Identify which cell holds the provided text, then report its [x, y] central coordinate. 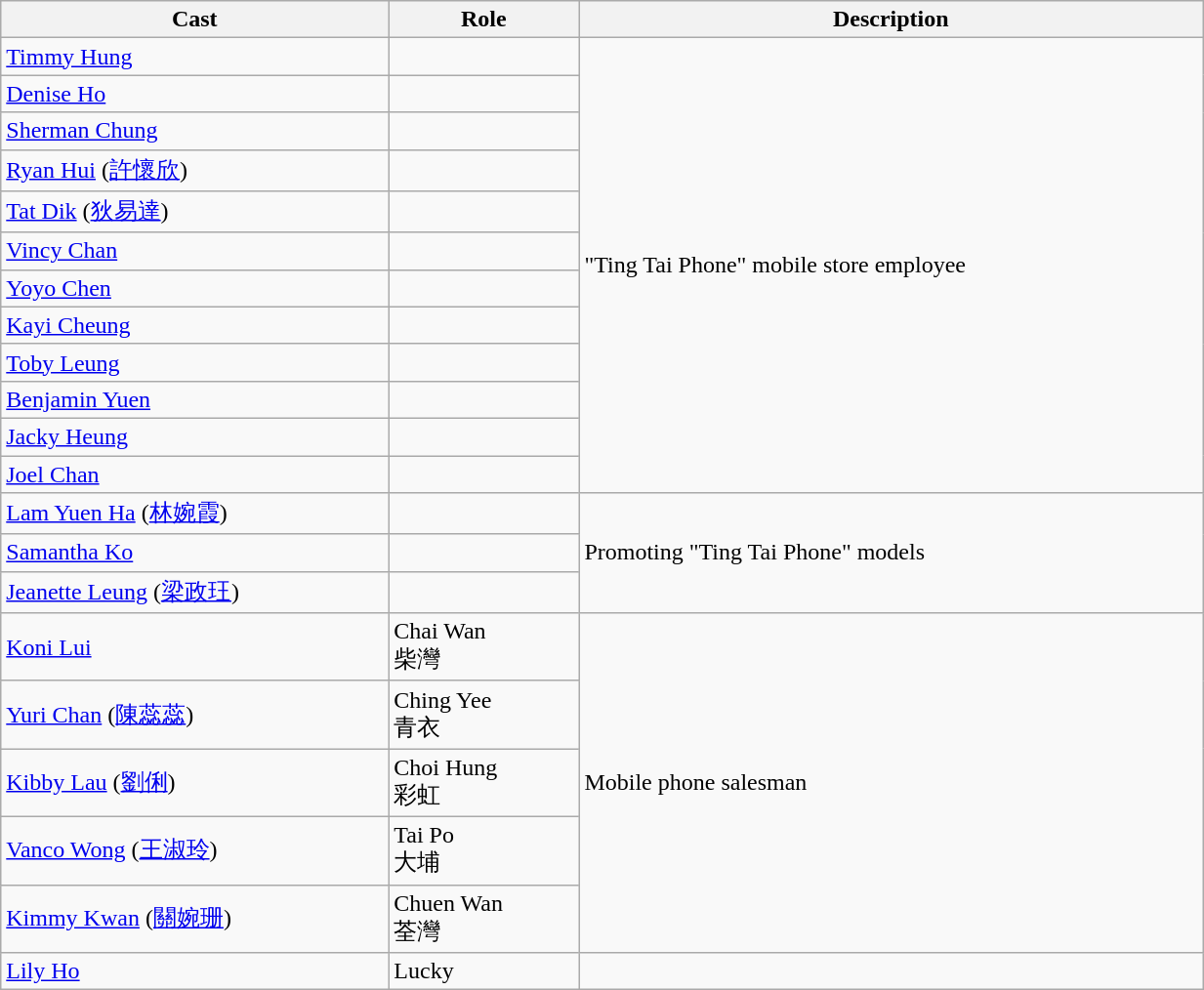
Ching Yee青衣 [484, 715]
Toby Leung [195, 362]
Jeanette Leung (梁政玨) [195, 592]
Kimmy Kwan (關婉珊) [195, 919]
Yoyo Chen [195, 288]
Kayi Cheung [195, 325]
Cast [195, 20]
Samantha Ko [195, 553]
Tat Dik (狄易達) [195, 213]
Jacky Heung [195, 436]
Vincy Chan [195, 251]
Chuen Wan荃灣 [484, 919]
Description [891, 20]
Koni Lui [195, 647]
Timmy Hung [195, 57]
Yuri Chan (陳蕊蕊) [195, 715]
Chai Wan柴灣 [484, 647]
Ryan Hui (許懷欣) [195, 170]
Lily Ho [195, 971]
Benjamin Yuen [195, 399]
Tai Po大埔 [484, 850]
"Ting Tai Phone" mobile store employee [891, 266]
Vanco Wong (王淑玲) [195, 850]
Sherman Chung [195, 131]
Choi Hung彩虹 [484, 783]
Lucky [484, 971]
Lam Yuen Ha (林婉霞) [195, 514]
Denise Ho [195, 94]
Promoting "Ting Tai Phone" models [891, 553]
Kibby Lau (劉俐) [195, 783]
Mobile phone salesman [891, 783]
Joel Chan [195, 474]
Role [484, 20]
